For the text-containing cell, return its midpoint in (X, Y) coordinate format. 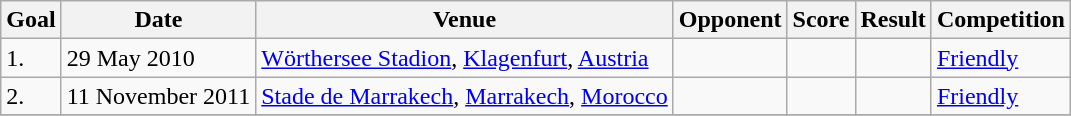
11 November 2011 (158, 96)
Wörthersee Stadion, Klagenfurt, Austria (465, 58)
1. (31, 58)
Result (893, 20)
Venue (465, 20)
Goal (31, 20)
2. (31, 96)
Opponent (730, 20)
Date (158, 20)
Stade de Marrakech, Marrakech, Morocco (465, 96)
Score (821, 20)
29 May 2010 (158, 58)
Competition (1000, 20)
